Scan for the cell matching the given text and deliver its [x, y] coordinate at center. 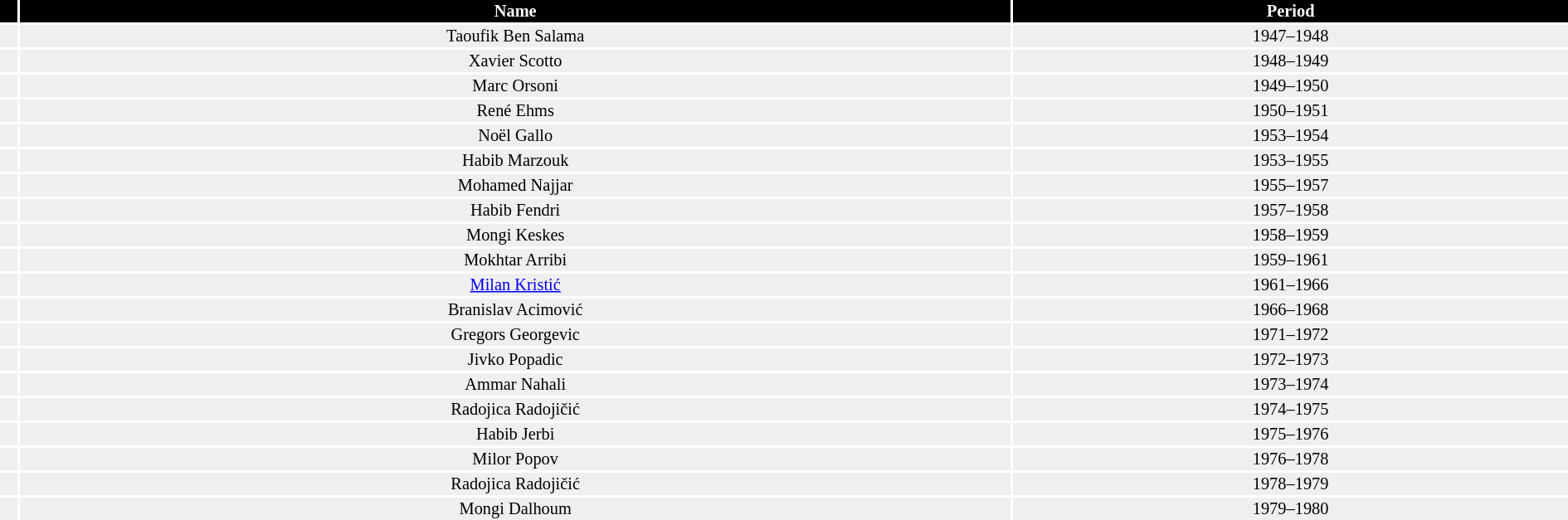
1978–1979 [1291, 484]
Branislav Acimović [515, 310]
Habib Jerbi [515, 435]
1961–1966 [1291, 285]
1966–1968 [1291, 310]
Taoufik Ben Salama [515, 36]
Gregors Georgevic [515, 335]
Mongi Keskes [515, 236]
Habib Marzouk [515, 161]
René Ehms [515, 111]
1976–1978 [1291, 459]
1974–1975 [1291, 410]
1971–1972 [1291, 335]
1953–1955 [1291, 161]
Period [1291, 12]
Mohamed Najjar [515, 186]
Milan Kristić [515, 285]
1975–1976 [1291, 435]
1949–1950 [1291, 86]
Mokhtar Arribi [515, 260]
Name [515, 12]
1957–1958 [1291, 211]
1950–1951 [1291, 111]
1958–1959 [1291, 236]
1959–1961 [1291, 260]
1972–1973 [1291, 360]
1948–1949 [1291, 61]
Jivko Popadic [515, 360]
1947–1948 [1291, 36]
Marc Orsoni [515, 86]
1953–1954 [1291, 136]
1973–1974 [1291, 385]
Mongi Dalhoum [515, 509]
Noël Gallo [515, 136]
Milor Popov [515, 459]
Ammar Nahali [515, 385]
Xavier Scotto [515, 61]
1979–1980 [1291, 509]
Habib Fendri [515, 211]
1955–1957 [1291, 186]
